Return the [x, y] coordinate for the center point of the cell that contains the specified text.  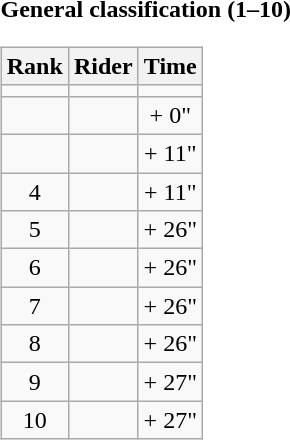
Time [170, 66]
Rank [34, 66]
4 [34, 191]
9 [34, 382]
10 [34, 420]
8 [34, 344]
5 [34, 230]
+ 0" [170, 115]
Rider [103, 66]
6 [34, 268]
7 [34, 306]
